Search for the cell housing the specified text and yield its [x, y] center coordinate. 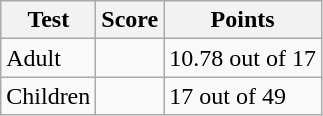
Points [243, 20]
10.78 out of 17 [243, 58]
Test [48, 20]
Children [48, 96]
17 out of 49 [243, 96]
Score [130, 20]
Adult [48, 58]
